Capture the cell that displays the provided text and extract its [x, y] central coordinate. 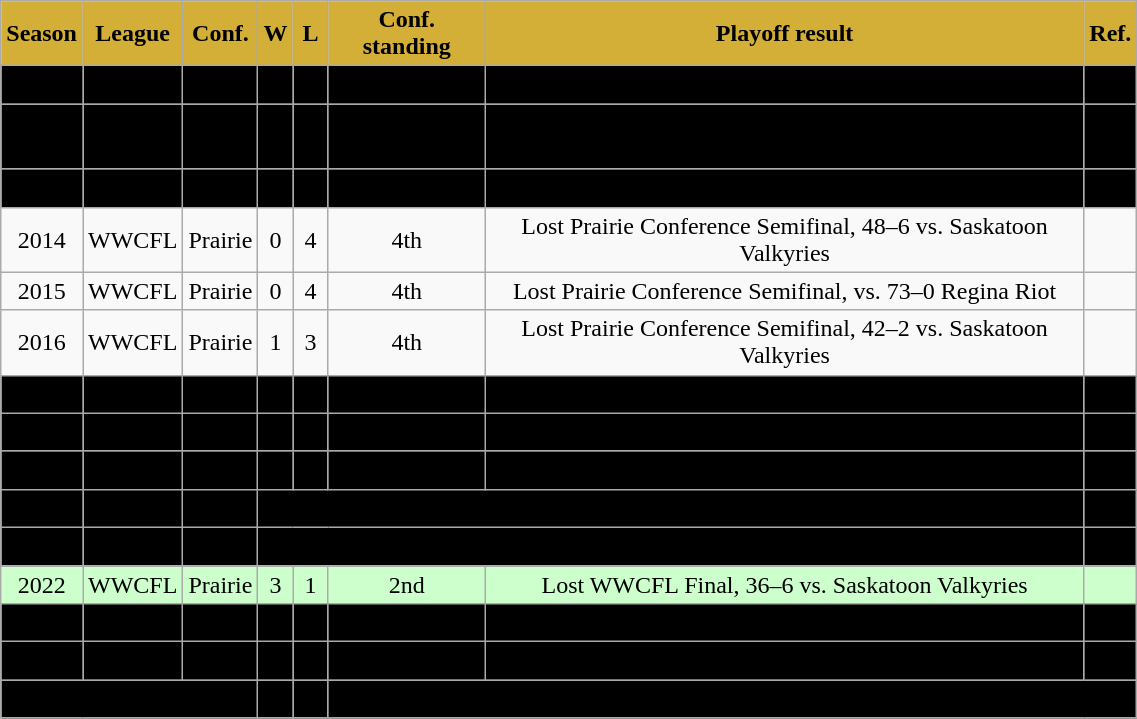
Lost Quarterfinal, 16–13 vs. Saskatoon Valkyries [784, 432]
2023 [42, 623]
2012 [42, 136]
2016 [42, 342]
Lost WWCFL Final, 36–6 vs. Saskatoon Valkyries [784, 585]
2017 [42, 394]
2021 [42, 546]
2018 [42, 432]
Totals (2011–2024) [130, 699]
Lost Quarterfinal, 13–9 vs. Regina Riot [784, 470]
2024 [42, 661]
2022 [42, 585]
Lost Prairie Conference Semifinal, vs. 73–0 Regina Riot [784, 291]
Lost Prairie Conference Semifinal, 48–6 vs. Saskatoon Valkyries [784, 240]
2011 [42, 85]
W [276, 34]
Conf. standing [406, 34]
Ref. [1110, 34]
L [310, 34]
2014 [42, 240]
2019 [42, 470]
Playoff result [784, 34]
League [132, 34]
Lost Quarterfinal, 26–13 vs. Regina Riot [784, 623]
Lost Prairie Conference Semifinal, 56–0 vs. Saskatoon Valkyries [784, 136]
2013 [42, 188]
Season [42, 34]
Forfeit Conference Semifinal vs. Regina Riot [784, 85]
Conf. [220, 34]
33 [310, 699]
15 [276, 699]
Lost Semifinal, 48–14 vs. Saskatoon Valkyries [784, 661]
2015 [42, 291]
Lost Prairie Conference Semifinal, 42–2 vs. Saskatoon Valkyries [784, 342]
2020 [42, 508]
